Search for the cell housing the specified text and yield its (X, Y) center coordinate. 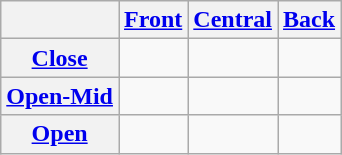
Close (60, 58)
Central (233, 20)
Front (152, 20)
Back (310, 20)
Open-Mid (60, 96)
Open (60, 134)
